Pinpoint the cell where the given text exists, returning its (X, Y) midpoint coordinate. 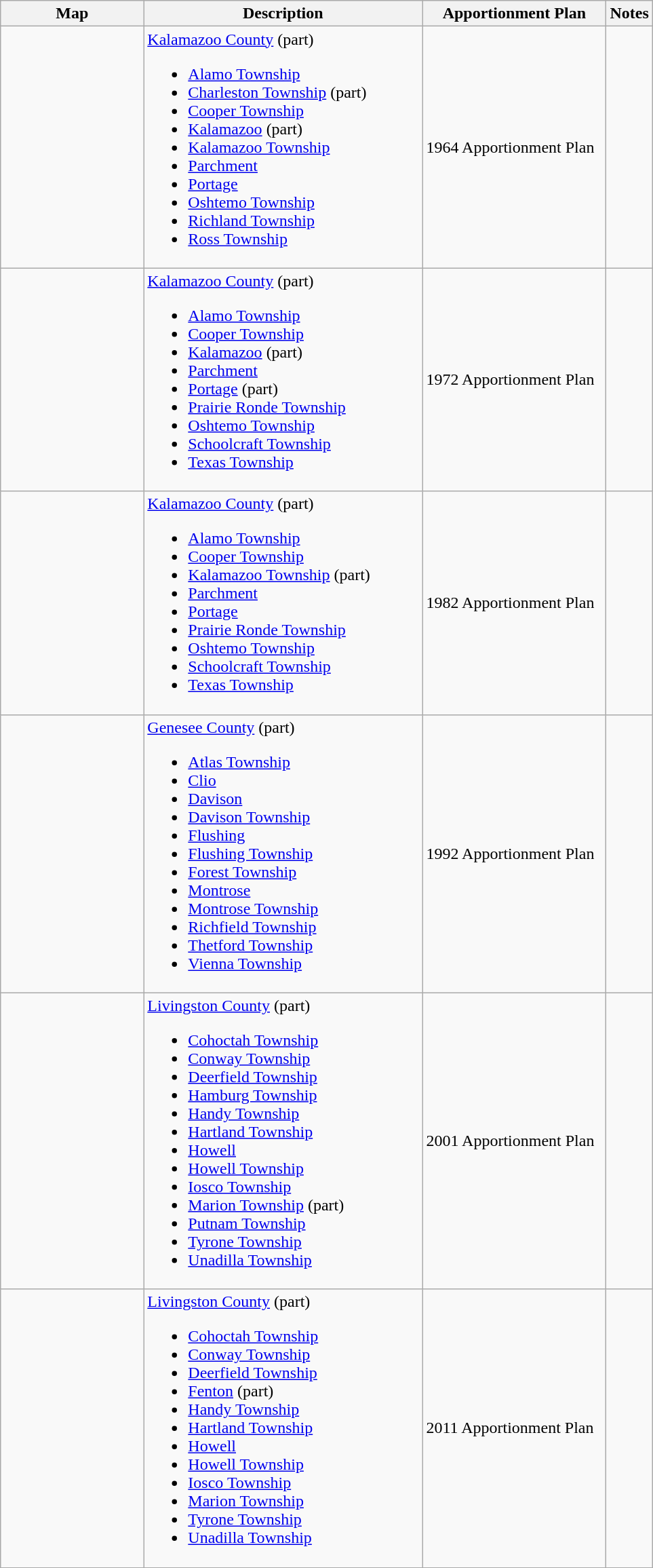
1972 Apportionment Plan (514, 380)
Description (283, 14)
1992 Apportionment Plan (514, 854)
1964 Apportionment Plan (514, 147)
Apportionment Plan (514, 14)
Map (72, 14)
1982 Apportionment Plan (514, 603)
2001 Apportionment Plan (514, 1141)
Notes (629, 14)
2011 Apportionment Plan (514, 1428)
